Return (X, Y) of the center of cell containing provided text 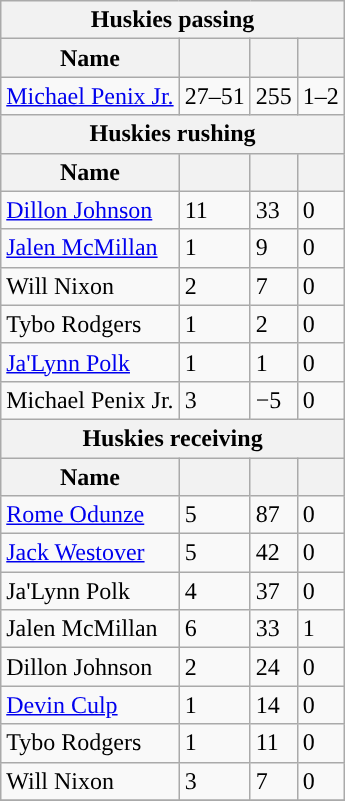
6 (214, 629)
14 (274, 705)
24 (274, 667)
Huskies passing (173, 20)
1–2 (320, 96)
42 (274, 553)
87 (274, 515)
−5 (274, 400)
Huskies rushing (173, 134)
27–51 (214, 96)
Rome Odunze (90, 515)
9 (274, 248)
4 (214, 591)
255 (274, 96)
Huskies receiving (173, 438)
37 (274, 591)
Devin Culp (90, 705)
Jack Westover (90, 553)
